Locate the cell with the specified text and output its [x, y] center coordinate. 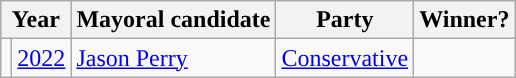
Conservative [345, 58]
2022 [42, 58]
Jason Perry [174, 58]
Mayoral candidate [174, 20]
Winner? [464, 20]
Party [345, 20]
Year [36, 20]
